Find where the given text appears and provide that cell's center as [X, Y] coordinate. 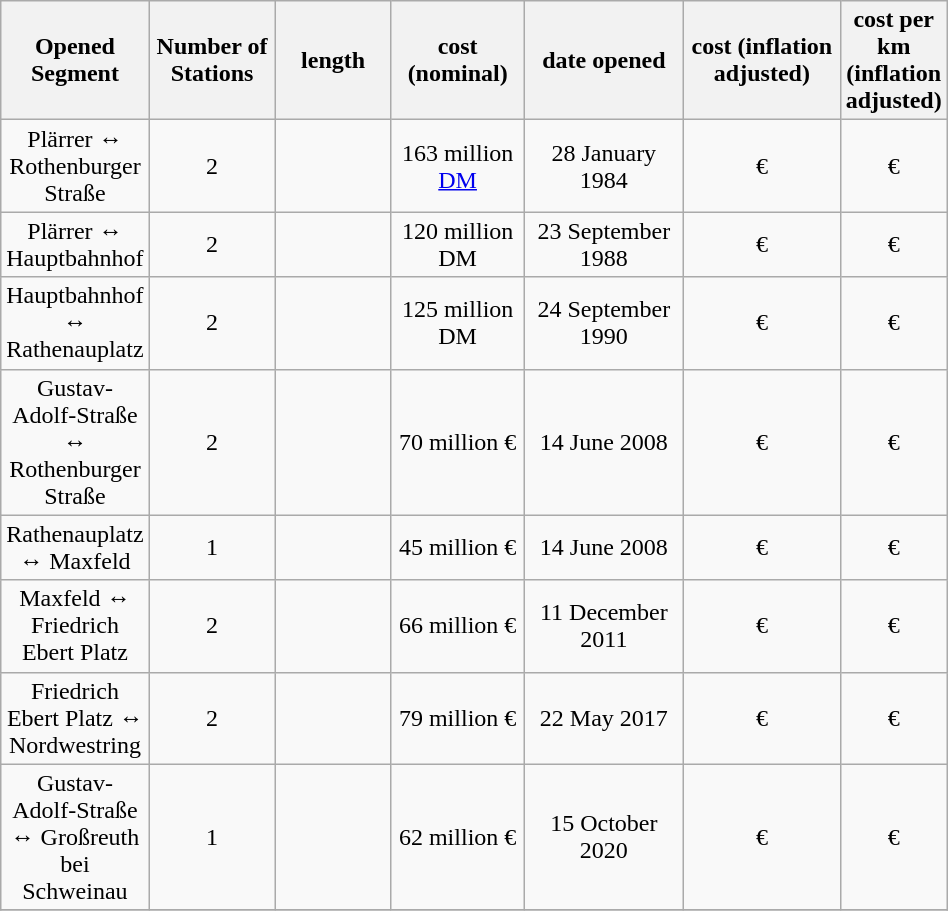
Gustav-Adolf-Straße ↔ Großreuth bei Schweinau [75, 837]
24 September 1990 [604, 323]
11 December 2011 [604, 626]
Opened Segment [75, 60]
66 million € [458, 626]
Gustav-Adolf-Straße ↔ Rothenburger Straße [75, 442]
Hauptbahnhof ↔ Rathenauplatz [75, 323]
Plärrer ↔ Hauptbahnhof [75, 244]
62 million € [458, 837]
length [333, 60]
125 million DM [458, 323]
79 million € [458, 718]
Maxfeld ↔ Friedrich Ebert Platz [75, 626]
163 million DM [458, 166]
120 million DM [458, 244]
45 million € [458, 548]
cost (nominal) [458, 60]
cost (inflation adjusted) [762, 60]
23 September 1988 [604, 244]
70 million € [458, 442]
Plärrer ↔ Rothenburger Straße [75, 166]
15 October 2020 [604, 837]
Number of Stations [212, 60]
Rathenauplatz ↔ Maxfeld [75, 548]
Friedrich Ebert Platz ↔ Nordwestring [75, 718]
cost per km (inflation adjusted) [894, 60]
28 January 1984 [604, 166]
date opened [604, 60]
22 May 2017 [604, 718]
